Detect which cell encompasses the target text, then output its [X, Y] center coordinate. 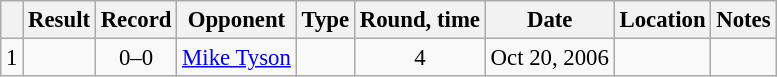
Type [325, 20]
1 [12, 58]
Location [662, 20]
Round, time [420, 20]
Opponent [236, 20]
4 [420, 58]
Date [550, 20]
0–0 [136, 58]
Notes [744, 20]
Oct 20, 2006 [550, 58]
Result [60, 20]
Record [136, 20]
Mike Tyson [236, 58]
